Provide the (X, Y) coordinate of the cell's center where the given text is located.  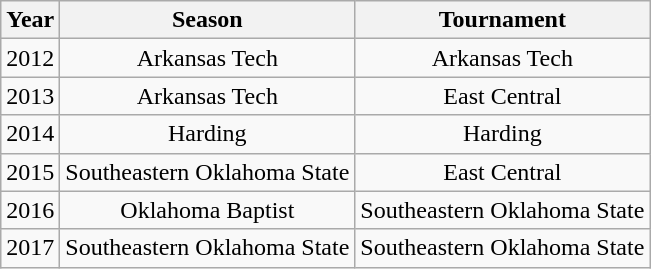
2017 (30, 248)
Tournament (502, 20)
2012 (30, 58)
2014 (30, 134)
2015 (30, 172)
Oklahoma Baptist (208, 210)
2016 (30, 210)
Season (208, 20)
Year (30, 20)
2013 (30, 96)
